From the cell containing the given text, extract its center point as [x, y] coordinate. 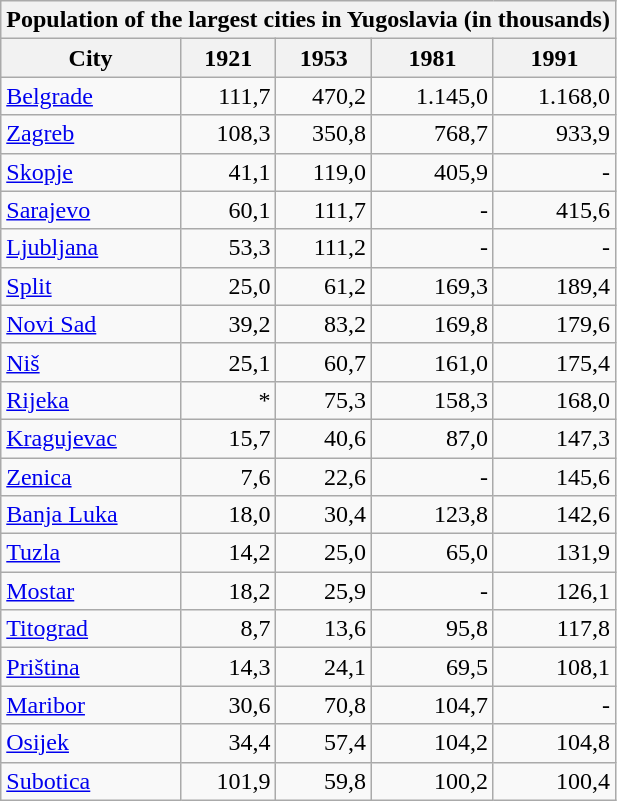
104,2 [432, 743]
175,4 [554, 362]
100,2 [432, 781]
8,7 [228, 629]
Skopje [91, 172]
95,8 [432, 629]
100,4 [554, 781]
City [91, 58]
25,1 [228, 362]
Belgrade [91, 96]
Banja Luka [91, 515]
145,6 [554, 477]
405,9 [432, 172]
18,0 [228, 515]
69,5 [432, 667]
60,7 [324, 362]
1.168,0 [554, 96]
7,6 [228, 477]
108,3 [228, 134]
Population of the largest cities in Yugoslavia (in thousands) [308, 20]
18,2 [228, 591]
161,0 [432, 362]
34,4 [228, 743]
Zenica [91, 477]
126,1 [554, 591]
933,9 [554, 134]
41,1 [228, 172]
Priština [91, 667]
111,2 [324, 248]
15,7 [228, 438]
1921 [228, 58]
83,2 [324, 324]
1.145,0 [432, 96]
60,1 [228, 210]
142,6 [554, 515]
13,6 [324, 629]
30,4 [324, 515]
101,9 [228, 781]
87,0 [432, 438]
1991 [554, 58]
61,2 [324, 286]
1981 [432, 58]
Niš [91, 362]
415,6 [554, 210]
65,0 [432, 553]
104,7 [432, 705]
470,2 [324, 96]
39,2 [228, 324]
53,3 [228, 248]
179,6 [554, 324]
57,4 [324, 743]
Ljubljana [91, 248]
169,8 [432, 324]
768,7 [432, 134]
Kragujevac [91, 438]
131,9 [554, 553]
169,3 [432, 286]
350,8 [324, 134]
117,8 [554, 629]
14,3 [228, 667]
Rijeka [91, 400]
30,6 [228, 705]
40,6 [324, 438]
70,8 [324, 705]
158,3 [432, 400]
59,8 [324, 781]
123,8 [432, 515]
* [228, 400]
Titograd [91, 629]
75,3 [324, 400]
Novi Sad [91, 324]
Tuzla [91, 553]
Maribor [91, 705]
25,9 [324, 591]
Zagreb [91, 134]
24,1 [324, 667]
Mostar [91, 591]
119,0 [324, 172]
14,2 [228, 553]
1953 [324, 58]
22,6 [324, 477]
Split [91, 286]
Osijek [91, 743]
Sarajevo [91, 210]
Subotica [91, 781]
168,0 [554, 400]
189,4 [554, 286]
147,3 [554, 438]
104,8 [554, 743]
108,1 [554, 667]
